For the text-containing cell, return its midpoint in (X, Y) coordinate format. 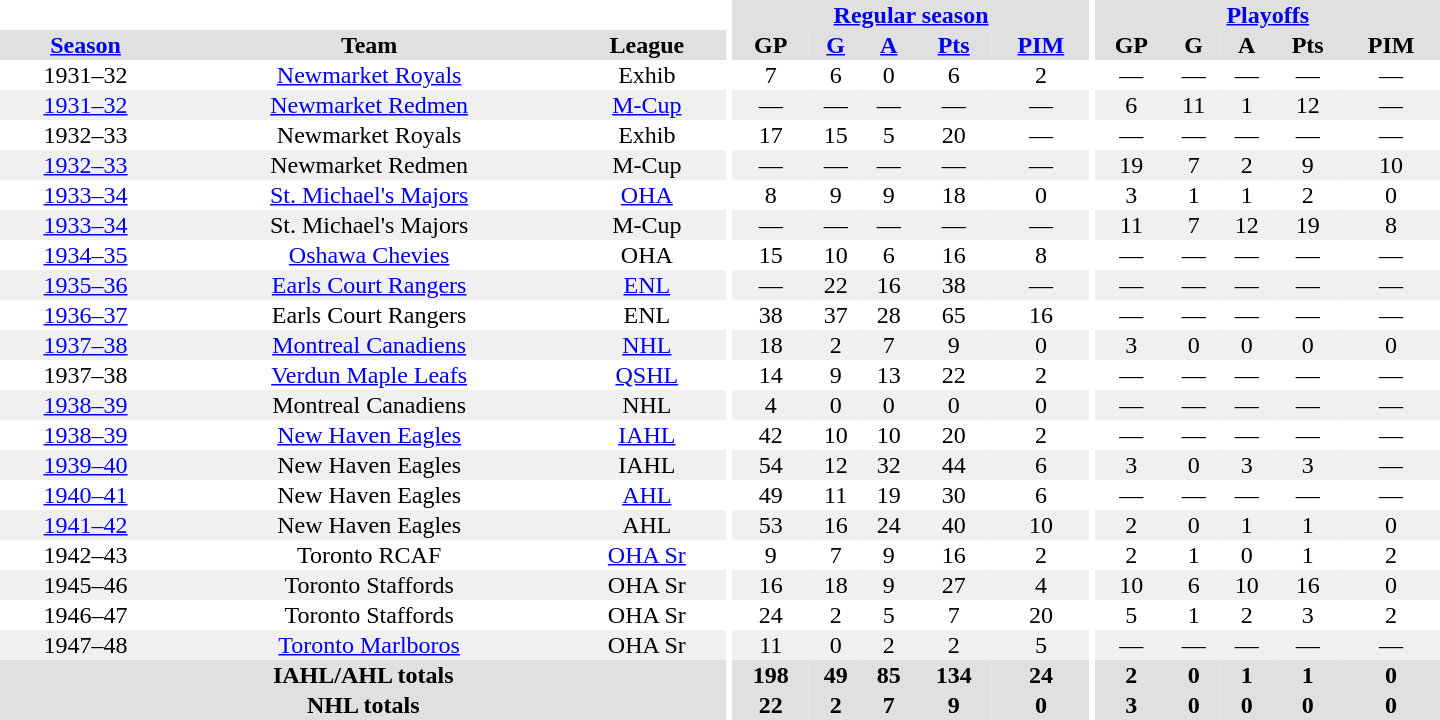
1941–42 (86, 525)
1939–40 (86, 465)
Playoffs (1268, 15)
54 (770, 465)
40 (954, 525)
Toronto Marlboros (369, 645)
37 (836, 315)
Toronto RCAF (369, 555)
53 (770, 525)
1935–36 (86, 285)
NHL totals (364, 705)
42 (770, 435)
27 (954, 585)
Team (369, 45)
65 (954, 315)
134 (954, 675)
1946–47 (86, 615)
IAHL/AHL totals (364, 675)
Oshawa Chevies (369, 255)
14 (770, 375)
Regular season (910, 15)
32 (888, 465)
13 (888, 375)
1936–37 (86, 315)
Season (86, 45)
1942–43 (86, 555)
1947–48 (86, 645)
QSHL (646, 375)
Verdun Maple Leafs (369, 375)
30 (954, 495)
17 (770, 135)
44 (954, 465)
198 (770, 675)
1934–35 (86, 255)
28 (888, 315)
League (646, 45)
1940–41 (86, 495)
1945–46 (86, 585)
85 (888, 675)
